Extract the [X, Y] coordinate from the center of the cell holding the provided text.  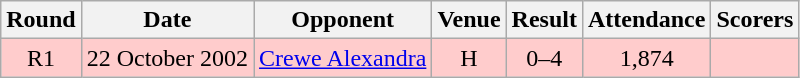
Scorers [755, 20]
Attendance [646, 20]
R1 [41, 58]
Date [167, 20]
Result [544, 20]
Round [41, 20]
H [469, 58]
Venue [469, 20]
1,874 [646, 58]
0–4 [544, 58]
Opponent [343, 20]
22 October 2002 [167, 58]
Crewe Alexandra [343, 58]
